Determine the [x, y] coordinate at the center of the cell enclosing the given text.  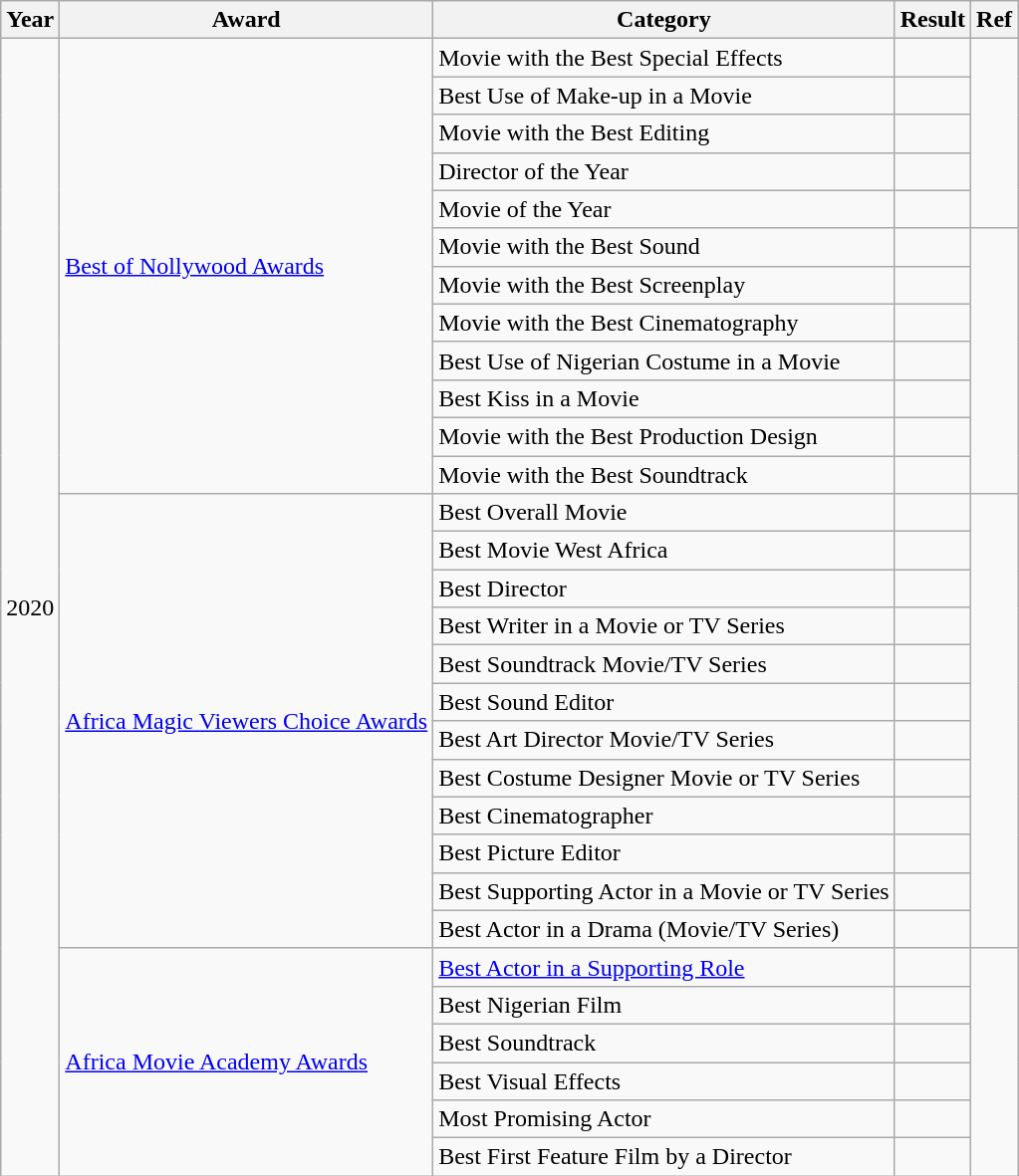
Best First Feature Film by a Director [663, 1157]
Best Kiss in a Movie [663, 398]
Best Use of Nigerian Costume in a Movie [663, 360]
Movie with the Best Editing [663, 133]
Best Soundtrack [663, 1043]
Best Costume Designer Movie or TV Series [663, 778]
Best Visual Effects [663, 1080]
Best Nigerian Film [663, 1005]
Year [30, 20]
Best Sound Editor [663, 702]
Best Actor in a Supporting Role [663, 967]
Director of the Year [663, 171]
Best Writer in a Movie or TV Series [663, 626]
Movie with the Best Soundtrack [663, 475]
Best Picture Editor [663, 853]
Africa Magic Viewers Choice Awards [247, 721]
Movie with the Best Sound [663, 247]
Award [247, 20]
Category [663, 20]
Result [932, 20]
Best Movie West Africa [663, 551]
Movie with the Best Special Effects [663, 58]
Movie with the Best Cinematography [663, 323]
Movie with the Best Screenplay [663, 285]
Movie with the Best Production Design [663, 436]
Best Use of Make-up in a Movie [663, 96]
Best Supporting Actor in a Movie or TV Series [663, 891]
Best Director [663, 588]
Best Soundtrack Movie/TV Series [663, 664]
Best of Nollywood Awards [247, 267]
Most Promising Actor [663, 1119]
Best Art Director Movie/TV Series [663, 740]
Best Cinematographer [663, 816]
Movie of the Year [663, 209]
2020 [30, 607]
Africa Movie Academy Awards [247, 1061]
Best Actor in a Drama (Movie/TV Series) [663, 929]
Best Overall Movie [663, 513]
Ref [994, 20]
